For the text-containing cell, return its midpoint in (x, y) coordinate format. 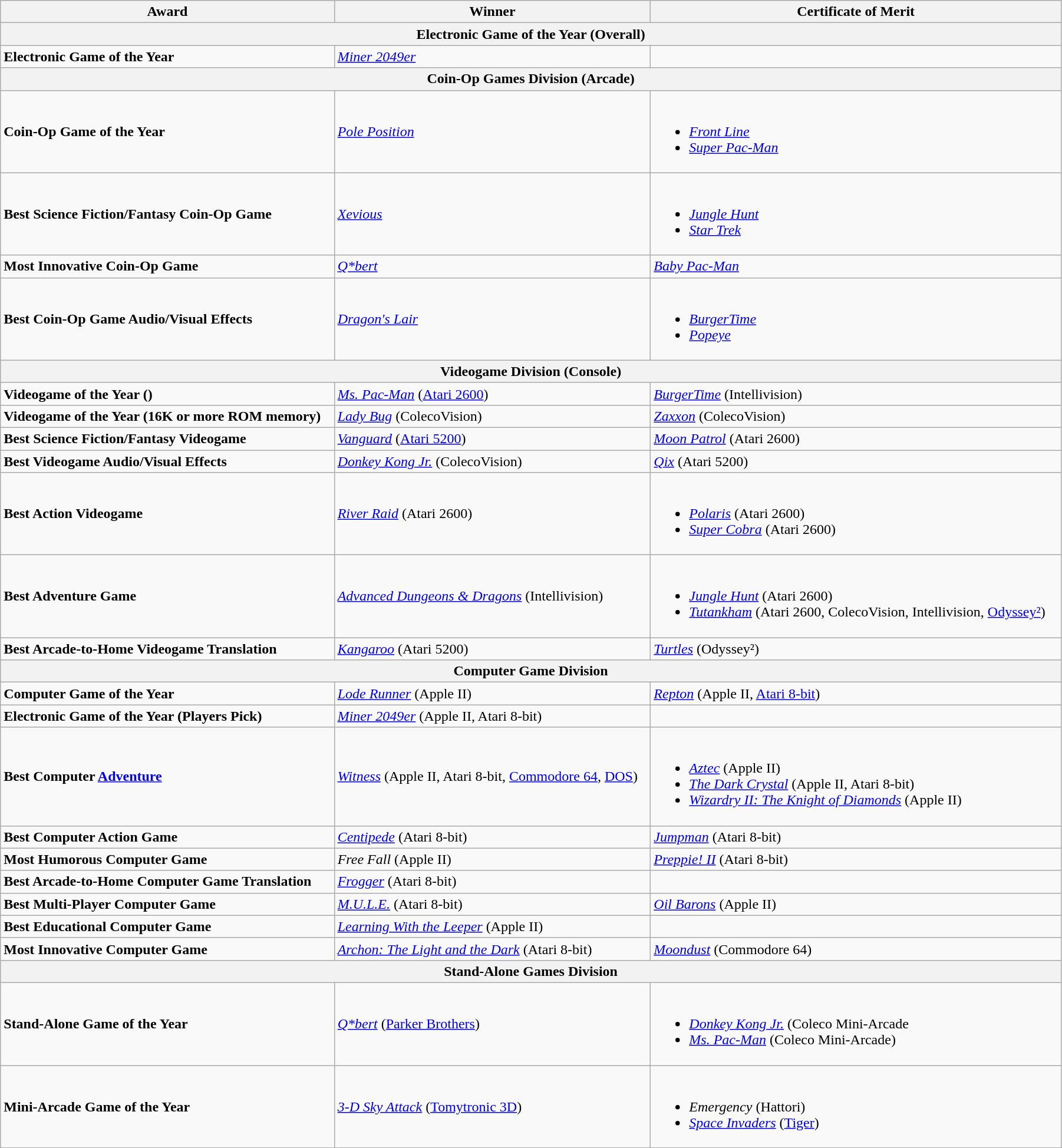
Emergency (Hattori)Space Invaders (Tiger) (856, 1107)
Ms. Pac-Man (Atari 2600) (493, 394)
Best Science Fiction/Fantasy Coin-Op Game (167, 214)
BurgerTime (Intellivision) (856, 394)
Q*bert (Parker Brothers) (493, 1024)
Best Multi-Player Computer Game (167, 904)
Advanced Dungeons & Dragons (Intellivision) (493, 596)
Lode Runner (Apple II) (493, 694)
Best Adventure Game (167, 596)
BurgerTimePopeye (856, 319)
Winner (493, 12)
Best Computer Adventure (167, 777)
Frogger (Atari 8-bit) (493, 882)
Kangaroo (Atari 5200) (493, 649)
Lady Bug (ColecoVision) (493, 416)
Qix (Atari 5200) (856, 461)
Free Fall (Apple II) (493, 859)
Oil Barons (Apple II) (856, 904)
Archon: The Light and the Dark (Atari 8-bit) (493, 949)
Electronic Game of the Year (167, 57)
Award (167, 12)
Jungle Hunt (Atari 2600)Tutankham (Atari 2600, ColecoVision, Intellivision, Odyssey²) (856, 596)
Most Humorous Computer Game (167, 859)
Electronic Game of the Year (Players Pick) (167, 716)
Dragon's Lair (493, 319)
Videogame of the Year (16K or more ROM memory) (167, 416)
Most Innovative Computer Game (167, 949)
Stand-Alone Game of the Year (167, 1024)
Polaris (Atari 2600)Super Cobra (Atari 2600) (856, 514)
Electronic Game of the Year (Overall) (531, 34)
Best Arcade-to-Home Videogame Translation (167, 649)
Donkey Kong Jr. (Coleco Mini-ArcadeMs. Pac-Man (Coleco Mini-Arcade) (856, 1024)
Best Science Fiction/Fantasy Videogame (167, 438)
Q*bert (493, 266)
Videogame Division (Console) (531, 371)
Best Computer Action Game (167, 837)
Computer Game Division (531, 671)
Coin-Op Games Division (Arcade) (531, 79)
Coin-Op Game of the Year (167, 131)
Centipede (Atari 8-bit) (493, 837)
Most Innovative Coin-Op Game (167, 266)
Best Educational Computer Game (167, 926)
Repton (Apple II, Atari 8-bit) (856, 694)
Baby Pac-Man (856, 266)
Aztec (Apple II)The Dark Crystal (Apple II, Atari 8-bit)Wizardry II: The Knight of Diamonds (Apple II) (856, 777)
Moon Patrol (Atari 2600) (856, 438)
Videogame of the Year () (167, 394)
Donkey Kong Jr. (ColecoVision) (493, 461)
Miner 2049er (493, 57)
River Raid (Atari 2600) (493, 514)
Best Videogame Audio/Visual Effects (167, 461)
Certificate of Merit (856, 12)
Miner 2049er (Apple II, Atari 8-bit) (493, 716)
Zaxxon (ColecoVision) (856, 416)
Best Coin-Op Game Audio/Visual Effects (167, 319)
Front LineSuper Pac-Man (856, 131)
Jungle HuntStar Trek (856, 214)
Best Action Videogame (167, 514)
Vanguard (Atari 5200) (493, 438)
Best Arcade-to-Home Computer Game Translation (167, 882)
Stand-Alone Games Division (531, 971)
Xevious (493, 214)
Turtles (Odyssey²) (856, 649)
Jumpman (Atari 8-bit) (856, 837)
Learning With the Leeper (Apple II) (493, 926)
Preppie! II (Atari 8-bit) (856, 859)
3-D Sky Attack (Tomytronic 3D) (493, 1107)
Witness (Apple II, Atari 8-bit, Commodore 64, DOS) (493, 777)
Mini-Arcade Game of the Year (167, 1107)
M.U.L.E. (Atari 8-bit) (493, 904)
Computer Game of the Year (167, 694)
Moondust (Commodore 64) (856, 949)
Pole Position (493, 131)
